Search for the cell housing the specified text and yield its (x, y) center coordinate. 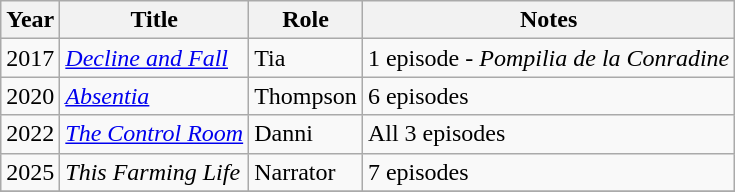
Absentia (154, 96)
2017 (30, 58)
This Farming Life (154, 172)
2025 (30, 172)
All 3 episodes (548, 134)
6 episodes (548, 96)
Title (154, 20)
7 episodes (548, 172)
1 episode - Pompilia de la Conradine (548, 58)
Narrator (306, 172)
The Control Room (154, 134)
Notes (548, 20)
2020 (30, 96)
Tia (306, 58)
Role (306, 20)
2022 (30, 134)
Danni (306, 134)
Thompson (306, 96)
Year (30, 20)
Decline and Fall (154, 58)
